Extract the [x, y] coordinate from the center of the cell holding the provided text.  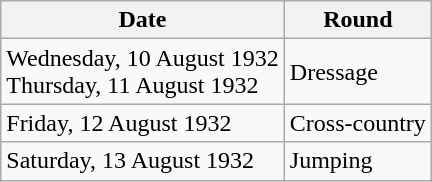
Wednesday, 10 August 1932Thursday, 11 August 1932 [143, 72]
Saturday, 13 August 1932 [143, 161]
Jumping [358, 161]
Dressage [358, 72]
Friday, 12 August 1932 [143, 123]
Date [143, 20]
Cross-country [358, 123]
Round [358, 20]
